Return [x, y] of the center of cell containing provided text 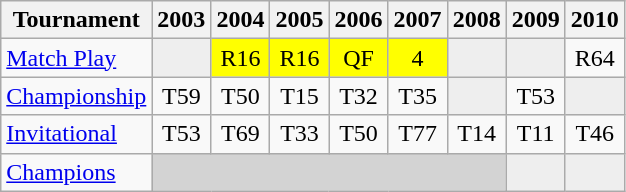
T69 [240, 134]
T46 [594, 134]
QF [358, 58]
R64 [594, 58]
T32 [358, 96]
Invitational [76, 134]
Championship [76, 96]
2006 [358, 20]
2003 [182, 20]
T35 [418, 96]
2005 [300, 20]
2009 [536, 20]
T59 [182, 96]
4 [418, 58]
T77 [418, 134]
Tournament [76, 20]
T14 [476, 134]
T11 [536, 134]
2008 [476, 20]
Champions [76, 172]
Match Play [76, 58]
2007 [418, 20]
2004 [240, 20]
2010 [594, 20]
T33 [300, 134]
T15 [300, 96]
